Locate the cell with the specified text and output its (x, y) center coordinate. 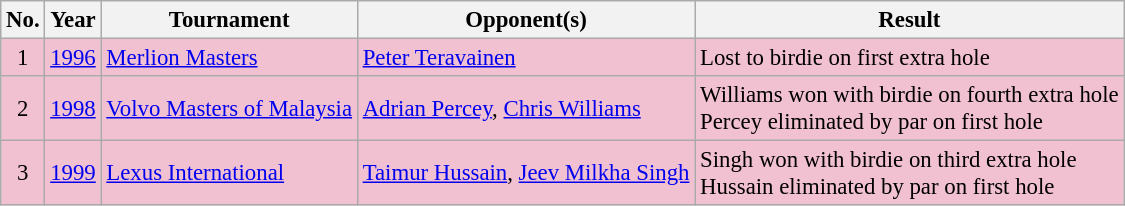
1 (23, 58)
Tournament (229, 20)
3 (23, 174)
Year (73, 20)
2 (23, 108)
Lexus International (229, 174)
Adrian Percey, Chris Williams (526, 108)
Opponent(s) (526, 20)
Result (910, 20)
1999 (73, 174)
Volvo Masters of Malaysia (229, 108)
Williams won with birdie on fourth extra holePercey eliminated by par on first hole (910, 108)
1996 (73, 58)
Taimur Hussain, Jeev Milkha Singh (526, 174)
Lost to birdie on first extra hole (910, 58)
Merlion Masters (229, 58)
No. (23, 20)
1998 (73, 108)
Peter Teravainen (526, 58)
Singh won with birdie on third extra holeHussain eliminated by par on first hole (910, 174)
